Detect which cell encompasses the target text, then output its (x, y) center coordinate. 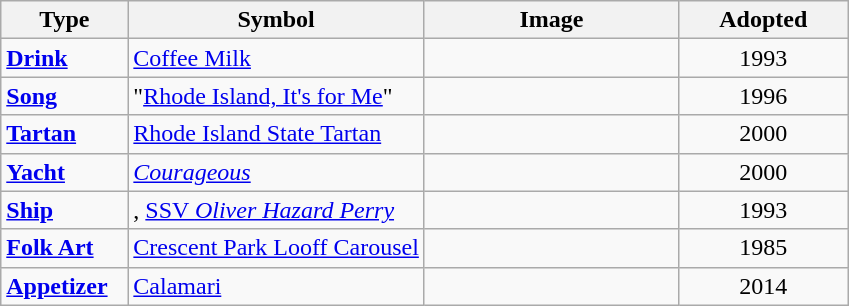
Folk Art (64, 248)
Yacht (64, 172)
1985 (764, 248)
Courageous (276, 172)
Ship (64, 210)
Symbol (276, 20)
Tartan (64, 134)
1996 (764, 96)
Image (551, 20)
, SSV Oliver Hazard Perry (276, 210)
Drink (64, 58)
Calamari (276, 286)
Coffee Milk (276, 58)
Rhode Island State Tartan (276, 134)
Song (64, 96)
"Rhode Island, It's for Me" (276, 96)
Appetizer (64, 286)
Adopted (764, 20)
Type (64, 20)
2014 (764, 286)
Crescent Park Looff Carousel (276, 248)
